Search for the cell housing the specified text and yield its (X, Y) center coordinate. 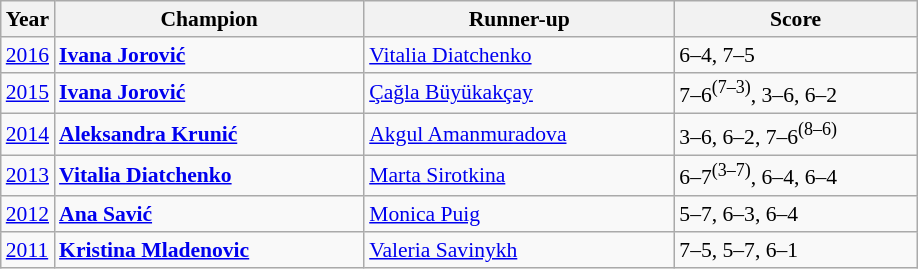
3–6, 6–2, 7–6(8–6) (796, 134)
2014 (28, 134)
2012 (28, 214)
Aleksandra Krunić (209, 134)
Ana Savić (209, 214)
Monica Puig (519, 214)
6–4, 7–5 (796, 55)
2015 (28, 92)
Runner-up (519, 19)
6–7(3–7), 6–4, 6–4 (796, 176)
7–6(7–3), 3–6, 6–2 (796, 92)
Score (796, 19)
2013 (28, 176)
Year (28, 19)
Akgul Amanmuradova (519, 134)
2011 (28, 250)
7–5, 5–7, 6–1 (796, 250)
Çağla Büyükakçay (519, 92)
Kristina Mladenovic (209, 250)
2016 (28, 55)
Champion (209, 19)
Valeria Savinykh (519, 250)
Marta Sirotkina (519, 176)
5–7, 6–3, 6–4 (796, 214)
